Provide the (X, Y) coordinate of the cell's center where the given text is located.  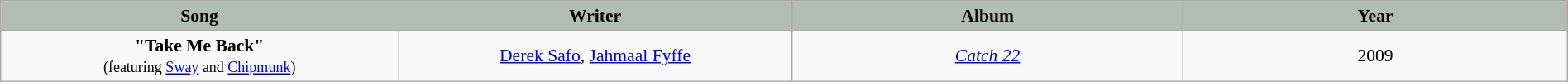
2009 (1376, 55)
"Take Me Back" (featuring Sway and Chipmunk) (200, 55)
Song (200, 16)
Album (987, 16)
Derek Safo, Jahmaal Fyffe (595, 55)
Catch 22 (987, 55)
Writer (595, 16)
Year (1376, 16)
